Capture the cell that displays the provided text and extract its [x, y] central coordinate. 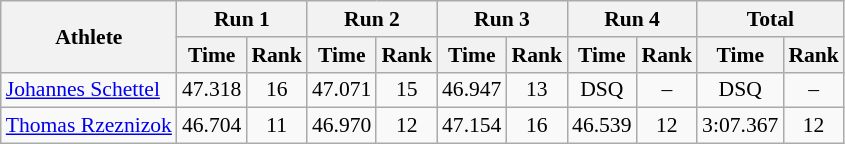
Total [770, 19]
46.970 [342, 126]
47.071 [342, 90]
3:07.367 [740, 126]
Run 1 [242, 19]
46.539 [602, 126]
Run 4 [632, 19]
Run 3 [502, 19]
Johannes Schettel [89, 90]
Run 2 [372, 19]
11 [276, 126]
46.947 [472, 90]
15 [406, 90]
47.154 [472, 126]
47.318 [212, 90]
Thomas Rzeznizok [89, 126]
46.704 [212, 126]
Athlete [89, 36]
13 [536, 90]
